Determine the (X, Y) coordinate at the center of the cell enclosing the given text.  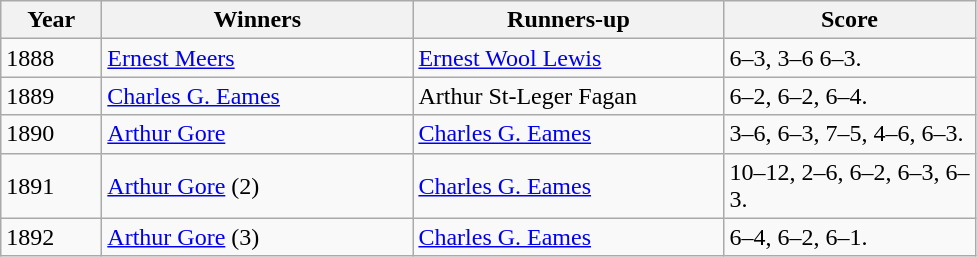
1890 (52, 134)
6–4, 6–2, 6–1. (850, 237)
Score (850, 20)
10–12, 2–6, 6–2, 6–3, 6–3. (850, 186)
1892 (52, 237)
Arthur Gore (258, 134)
Arthur Gore (2) (258, 186)
Ernest Meers (258, 58)
Ernest Wool Lewis (568, 58)
6–3, 3–6 6–3. (850, 58)
Winners (258, 20)
3–6, 6–3, 7–5, 4–6, 6–3. (850, 134)
1888 (52, 58)
1891 (52, 186)
Arthur Gore (3) (258, 237)
Arthur St-Leger Fagan (568, 96)
6–2, 6–2, 6–4. (850, 96)
Runners-up (568, 20)
Year (52, 20)
1889 (52, 96)
